Output the (x, y) coordinate of the center of the cell containing the given text.  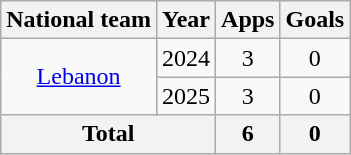
Goals (315, 20)
Apps (248, 20)
Year (186, 20)
2025 (186, 96)
2024 (186, 58)
National team (79, 20)
Total (108, 134)
6 (248, 134)
Lebanon (79, 77)
